Search for the cell housing the specified text and yield its [X, Y] center coordinate. 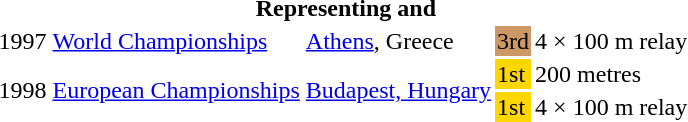
Athens, Greece [398, 41]
European Championships [176, 90]
World Championships [176, 41]
3rd [514, 41]
Budapest, Hungary [398, 90]
